Return [X, Y] of the center of cell containing provided text 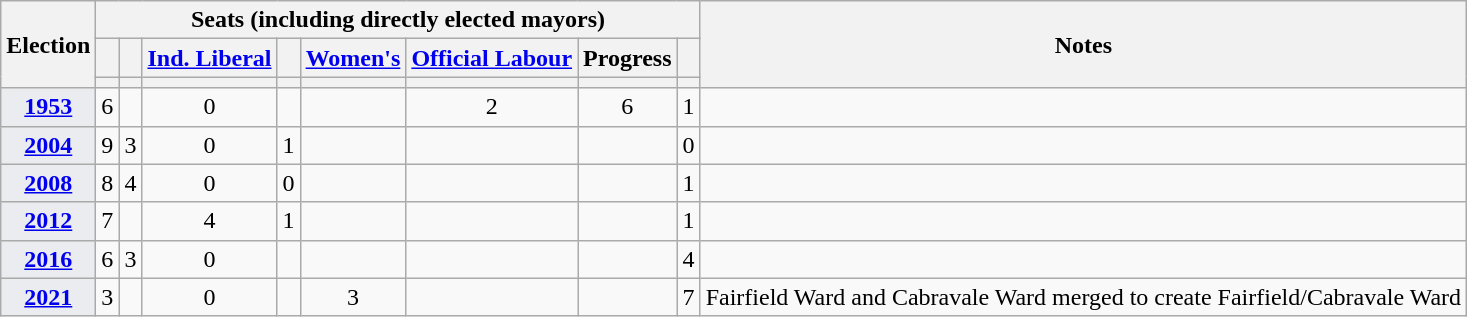
8 [108, 183]
2 [492, 107]
Progress [628, 58]
Fairfield Ward and Cabravale Ward merged to create Fairfield/Cabravale Ward [1084, 297]
2016 [48, 259]
2021 [48, 297]
Election [48, 44]
Official Labour [492, 58]
2012 [48, 221]
Women's [353, 58]
2004 [48, 145]
Seats (including directly elected mayors) [398, 20]
Notes [1084, 44]
2008 [48, 183]
Ind. Liberal [210, 58]
9 [108, 145]
1953 [48, 107]
